From the cell containing the given text, extract its center point as [X, Y] coordinate. 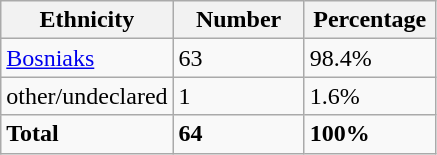
Total [87, 134]
64 [238, 134]
Percentage [370, 20]
1 [238, 96]
other/undeclared [87, 96]
Number [238, 20]
Bosniaks [87, 58]
63 [238, 58]
1.6% [370, 96]
100% [370, 134]
98.4% [370, 58]
Ethnicity [87, 20]
